For the text-containing cell, return its midpoint in [x, y] coordinate format. 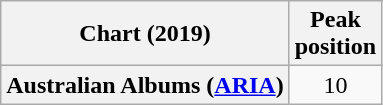
Australian Albums (ARIA) [145, 85]
Chart (2019) [145, 34]
Peakposition [335, 34]
10 [335, 85]
